Detect which cell encompasses the target text, then output its [X, Y] center coordinate. 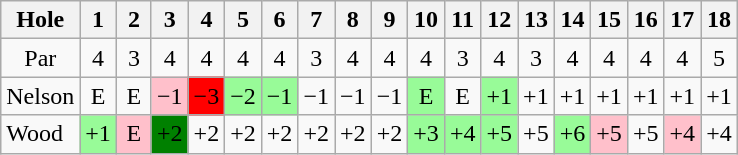
10 [426, 20]
14 [572, 20]
Par [40, 58]
6 [280, 20]
16 [646, 20]
11 [462, 20]
Hole [40, 20]
1 [98, 20]
2 [134, 20]
Nelson [40, 96]
+3 [426, 134]
9 [390, 20]
−2 [244, 96]
13 [536, 20]
8 [354, 20]
−3 [206, 96]
+6 [572, 134]
17 [682, 20]
7 [316, 20]
Wood [40, 134]
12 [500, 20]
15 [610, 20]
18 [720, 20]
